Find where the given text appears and provide that cell's center as [x, y] coordinate. 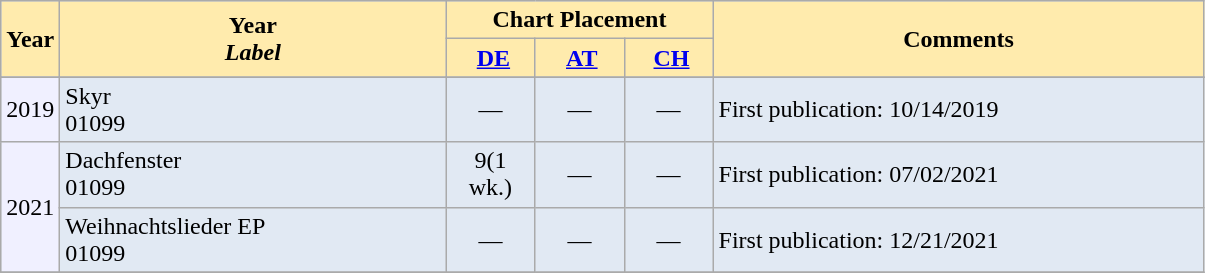
First publication: 07/02/2021 [958, 174]
YearLabel [253, 39]
AT [580, 58]
2021 [30, 207]
Weihnachtslieder EP01099 [253, 240]
CH [668, 58]
Skyr01099 [253, 110]
Dachfenster01099 [253, 174]
DE [490, 58]
Comments [958, 39]
2019 [30, 110]
First publication: 12/21/2021 [958, 240]
9(1 wk.) [490, 174]
Year [30, 39]
First publication: 10/14/2019 [958, 110]
Chart Placement [580, 20]
